Locate the cell with the specified text and output its (x, y) center coordinate. 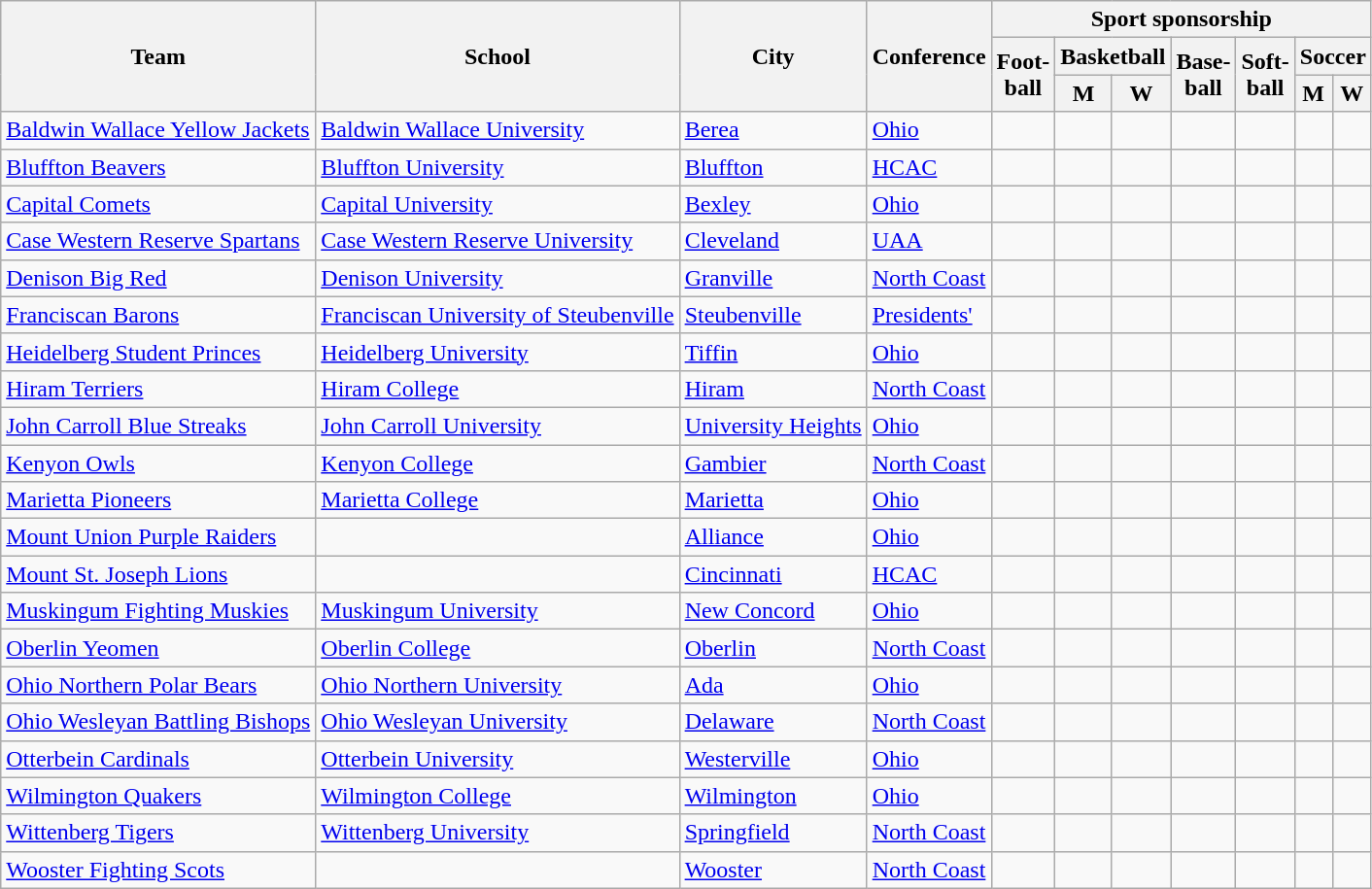
Ohio Northern Polar Bears (158, 685)
Bexley (773, 204)
New Concord (773, 611)
Wilmington College (497, 796)
Heidelberg Student Princes (158, 352)
Conference (929, 56)
Steubenville (773, 315)
Heidelberg University (497, 352)
Kenyon Owls (158, 463)
John Carroll Blue Streaks (158, 426)
Otterbein Cardinals (158, 759)
Oberlin (773, 648)
Wooster Fighting Scots (158, 870)
Sport sponsorship (1182, 19)
Springfield (773, 833)
Muskingum University (497, 611)
UAA (929, 241)
Mount St. Joseph Lions (158, 574)
University Heights (773, 426)
Base-ball (1203, 75)
Mount Union Purple Raiders (158, 537)
Cincinnati (773, 574)
Alliance (773, 537)
Cleveland (773, 241)
Capital Comets (158, 204)
Westerville (773, 759)
Kenyon College (497, 463)
Baldwin Wallace Yellow Jackets (158, 130)
School (497, 56)
Marietta Pioneers (158, 500)
Wilmington Quakers (158, 796)
Ada (773, 685)
Bluffton Beavers (158, 167)
Foot-ball (1023, 75)
Oberlin College (497, 648)
Case Western Reserve Spartans (158, 241)
Denison Big Red (158, 278)
Muskingum Fighting Muskies (158, 611)
Capital University (497, 204)
Hiram Terriers (158, 389)
Case Western Reserve University (497, 241)
Soft-ball (1265, 75)
Gambier (773, 463)
Ohio Northern University (497, 685)
Granville (773, 278)
Bluffton University (497, 167)
Ohio Wesleyan Battling Bishops (158, 722)
Wilmington (773, 796)
Bluffton (773, 167)
Presidents' (929, 315)
Ohio Wesleyan University (497, 722)
Otterbein University (497, 759)
Basketball (1114, 56)
Hiram (773, 389)
Hiram College (497, 389)
Wittenberg University (497, 833)
Soccer (1333, 56)
Team (158, 56)
Wittenberg Tigers (158, 833)
Wooster (773, 870)
Tiffin (773, 352)
Delaware (773, 722)
Oberlin Yeomen (158, 648)
John Carroll University (497, 426)
City (773, 56)
Marietta (773, 500)
Baldwin Wallace University (497, 130)
Franciscan Barons (158, 315)
Denison University (497, 278)
Marietta College (497, 500)
Berea (773, 130)
Franciscan University of Steubenville (497, 315)
